Scan for the cell matching the given text and deliver its [X, Y] coordinate at center. 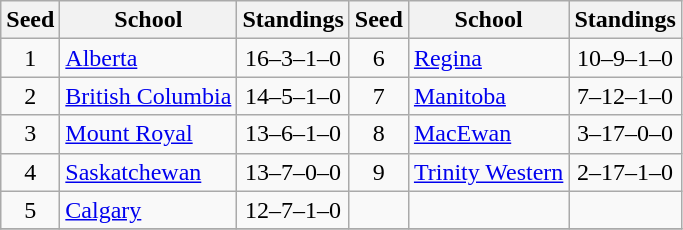
8 [378, 134]
Saskatchewan [148, 172]
13–6–1–0 [293, 134]
Calgary [148, 210]
12–7–1–0 [293, 210]
Trinity Western [488, 172]
Regina [488, 58]
Alberta [148, 58]
6 [378, 58]
3–17–0–0 [625, 134]
7 [378, 96]
10–9–1–0 [625, 58]
14–5–1–0 [293, 96]
1 [30, 58]
Mount Royal [148, 134]
Manitoba [488, 96]
MacEwan [488, 134]
3 [30, 134]
5 [30, 210]
7–12–1–0 [625, 96]
9 [378, 172]
16–3–1–0 [293, 58]
2–17–1–0 [625, 172]
2 [30, 96]
4 [30, 172]
British Columbia [148, 96]
13–7–0–0 [293, 172]
